Extract the (x, y) coordinate from the center of the cell holding the provided text.  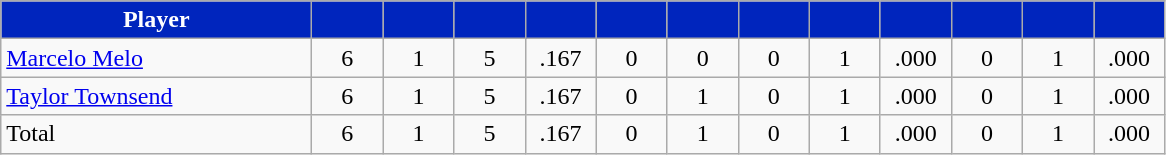
Taylor Townsend (156, 96)
Total (156, 134)
Marcelo Melo (156, 58)
Player (156, 20)
